Determine the [X, Y] coordinate at the center of the cell enclosing the given text.  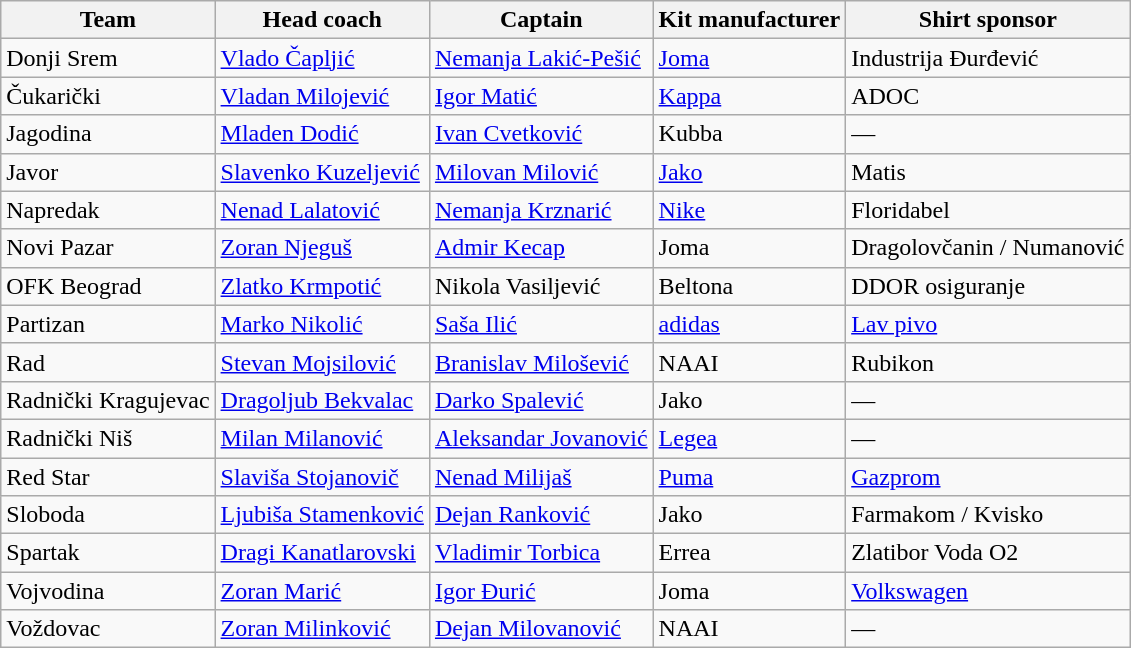
Čukarički [108, 96]
Nenad Lalatović [322, 210]
adidas [750, 324]
Saša Ilić [541, 324]
Zoran Njeguš [322, 248]
Zlatko Krmpotić [322, 286]
Admir Kecap [541, 248]
Team [108, 20]
Slaviša Stojanovič [322, 477]
Nemanja Lakić-Pešić [541, 58]
Kit manufacturer [750, 20]
OFK Beograd [108, 286]
Igor Đurić [541, 591]
Partizan [108, 324]
Dragi Kanatlarovski [322, 553]
Farmakom / Kvisko [988, 515]
Nike [750, 210]
Igor Matić [541, 96]
ADOC [988, 96]
Nikola Vasiljević [541, 286]
Rubikon [988, 362]
Branislav Milošević [541, 362]
Slavenko Kuzeljević [322, 172]
Industrija Đurđević [988, 58]
Napredak [108, 210]
Mladen Dodić [322, 134]
Floridabel [988, 210]
Marko Nikolić [322, 324]
Ivan Cvetković [541, 134]
Shirt sponsor [988, 20]
Errea [750, 553]
Captain [541, 20]
Vojvodina [108, 591]
Jagodina [108, 134]
Nemanja Krznarić [541, 210]
Dejan Milovanović [541, 629]
DDOR osiguranje [988, 286]
Radnički Kragujevac [108, 400]
Rad [108, 362]
Legea [750, 438]
Darko Spalević [541, 400]
Milan Milanović [322, 438]
Spartak [108, 553]
Red Star [108, 477]
Head coach [322, 20]
Puma [750, 477]
Dragolovčanin / Numanović [988, 248]
Kubba [750, 134]
Kappa [750, 96]
Volkswagen [988, 591]
Gazprom [988, 477]
Dejan Ranković [541, 515]
Voždovac [108, 629]
Vladan Milojević [322, 96]
Zlatibor Voda O2 [988, 553]
Ljubiša Stamenković [322, 515]
Zoran Marić [322, 591]
Vlado Čapljić [322, 58]
Aleksandar Jovanović [541, 438]
Dragoljub Bekvalac [322, 400]
Stevan Mojsilović [322, 362]
Lav pivo [988, 324]
Beltona [750, 286]
Nenad Milijaš [541, 477]
Milovan Milović [541, 172]
Matis [988, 172]
Javor [108, 172]
Vladimir Torbica [541, 553]
Novi Pazar [108, 248]
Sloboda [108, 515]
Zoran Milinković [322, 629]
Radnički Niš [108, 438]
Donji Srem [108, 58]
